Detect which cell encompasses the target text, then output its (X, Y) center coordinate. 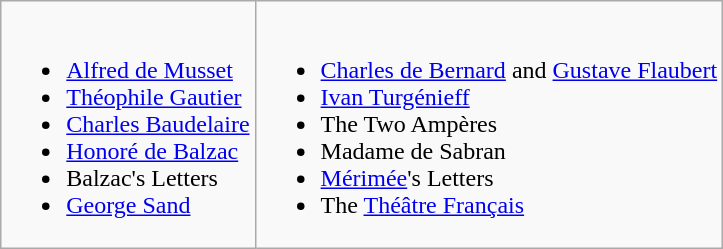
Charles de Bernard and Gustave FlaubertIvan TurgénieffThe Two AmpèresMadame de SabranMérimée's LettersThe Théâtre Français (489, 125)
Alfred de MussetThéophile GautierCharles BaudelaireHonoré de BalzacBalzac's LettersGeorge Sand (128, 125)
